Identify which cell holds the provided text, then report its (X, Y) central coordinate. 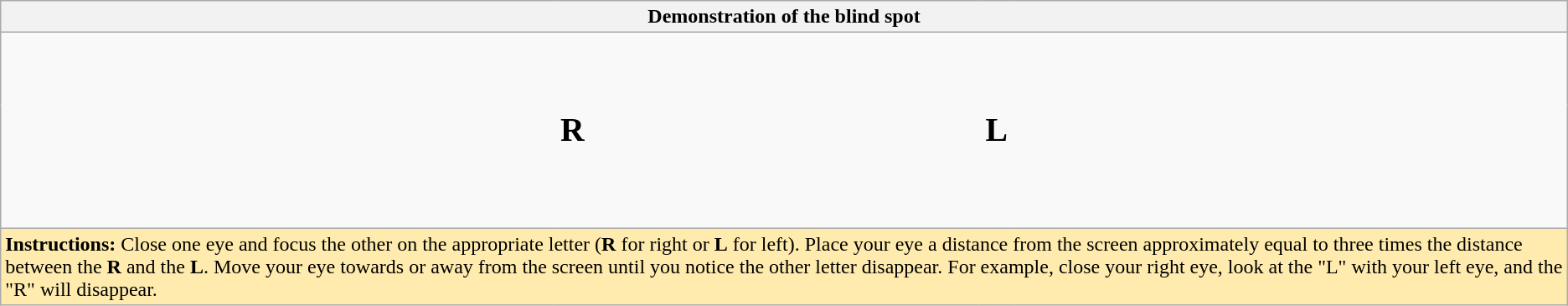
R (572, 130)
Demonstration of the blind spot (784, 17)
L (997, 130)
